Output the (x, y) coordinate of the center of the cell containing the given text.  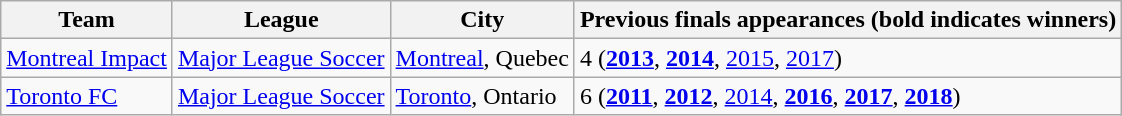
Toronto FC (87, 96)
City (482, 20)
Toronto, Ontario (482, 96)
League (281, 20)
4 (2013, 2014, 2015, 2017) (848, 58)
Montreal, Quebec (482, 58)
Previous finals appearances (bold indicates winners) (848, 20)
Team (87, 20)
6 (2011, 2012, 2014, 2016, 2017, 2018) (848, 96)
Montreal Impact (87, 58)
